Identify which cell holds the provided text, then report its (X, Y) central coordinate. 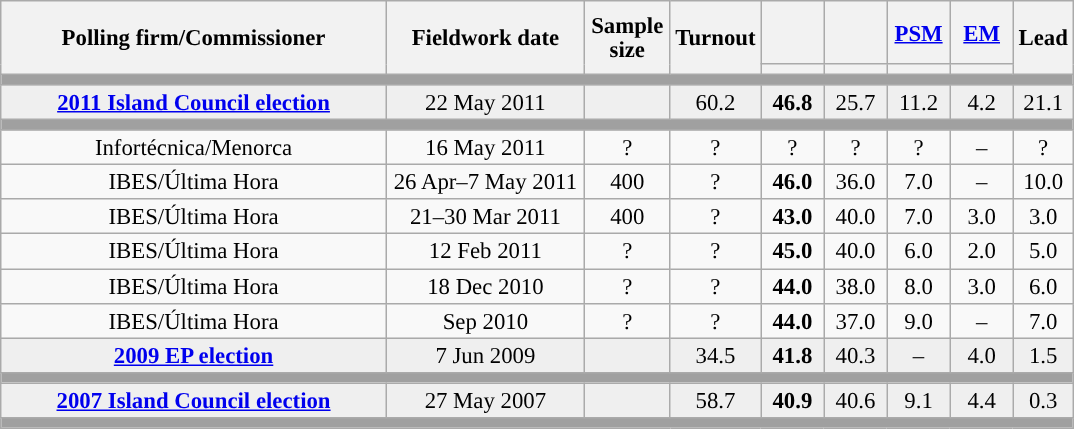
18 Dec 2010 (485, 286)
16 May 2011 (485, 148)
45.0 (792, 252)
40.9 (792, 400)
36.0 (856, 182)
37.0 (856, 320)
5.0 (1043, 252)
7 Jun 2009 (485, 356)
46.0 (792, 182)
4.2 (982, 102)
9.1 (918, 400)
1.5 (1043, 356)
41.8 (792, 356)
4.0 (982, 356)
60.2 (716, 102)
40.6 (856, 400)
38.0 (856, 286)
Fieldwork date (485, 38)
9.0 (918, 320)
Sample size (627, 38)
2007 Island Council election (194, 400)
34.5 (716, 356)
12 Feb 2011 (485, 252)
2009 EP election (194, 356)
2011 Island Council election (194, 102)
40.3 (856, 356)
0.3 (1043, 400)
10.0 (1043, 182)
Lead (1043, 38)
Infortécnica/Menorca (194, 148)
21–30 Mar 2011 (485, 218)
27 May 2007 (485, 400)
Sep 2010 (485, 320)
Polling firm/Commissioner (194, 38)
46.8 (792, 102)
43.0 (792, 218)
2.0 (982, 252)
26 Apr–7 May 2011 (485, 182)
PSM (918, 32)
58.7 (716, 400)
21.1 (1043, 102)
11.2 (918, 102)
22 May 2011 (485, 102)
EM (982, 32)
25.7 (856, 102)
Turnout (716, 38)
4.4 (982, 400)
8.0 (918, 286)
